Determine the [x, y] coordinate at the center of the cell enclosing the given text.  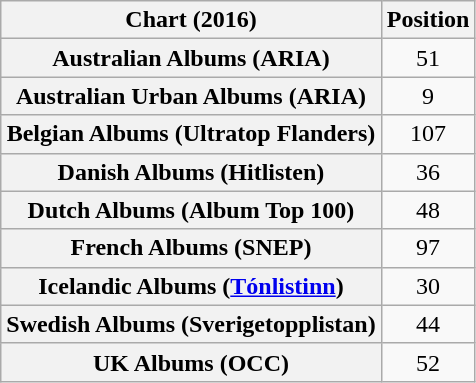
Belgian Albums (Ultratop Flanders) [191, 134]
Position [428, 20]
44 [428, 324]
Dutch Albums (Album Top 100) [191, 210]
36 [428, 172]
Chart (2016) [191, 20]
52 [428, 362]
Danish Albums (Hitlisten) [191, 172]
UK Albums (OCC) [191, 362]
51 [428, 58]
9 [428, 96]
107 [428, 134]
French Albums (SNEP) [191, 248]
97 [428, 248]
Australian Albums (ARIA) [191, 58]
30 [428, 286]
48 [428, 210]
Australian Urban Albums (ARIA) [191, 96]
Swedish Albums (Sverigetopplistan) [191, 324]
Icelandic Albums (Tónlistinn) [191, 286]
